Capture the cell that displays the provided text and extract its [x, y] central coordinate. 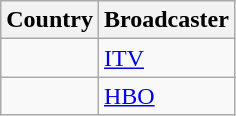
Broadcaster [166, 20]
Country [50, 20]
ITV [166, 58]
HBO [166, 96]
